Return [X, Y] of the center of cell containing provided text 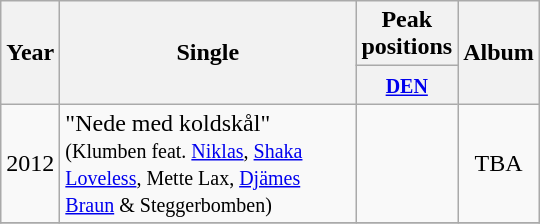
Year [30, 52]
2012 [30, 164]
"Nede med koldskål"(Klumben feat. Niklas, Shaka Loveless, Mette Lax, Djämes Braun & Steggerbomben) [208, 164]
Album [499, 52]
Peak positions [407, 34]
DEN [407, 85]
TBA [499, 164]
Single [208, 52]
